Return [x, y] of the center of cell containing provided text 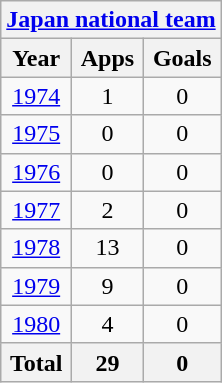
Total [36, 362]
1975 [36, 134]
Japan national team [111, 20]
1974 [36, 96]
29 [108, 362]
1 [108, 96]
1978 [36, 248]
1980 [36, 324]
13 [108, 248]
9 [108, 286]
Year [36, 58]
1977 [36, 210]
Goals [182, 58]
1979 [36, 286]
4 [108, 324]
Apps [108, 58]
2 [108, 210]
1976 [36, 172]
